Return the [x, y] coordinate for the center point of the cell that contains the specified text.  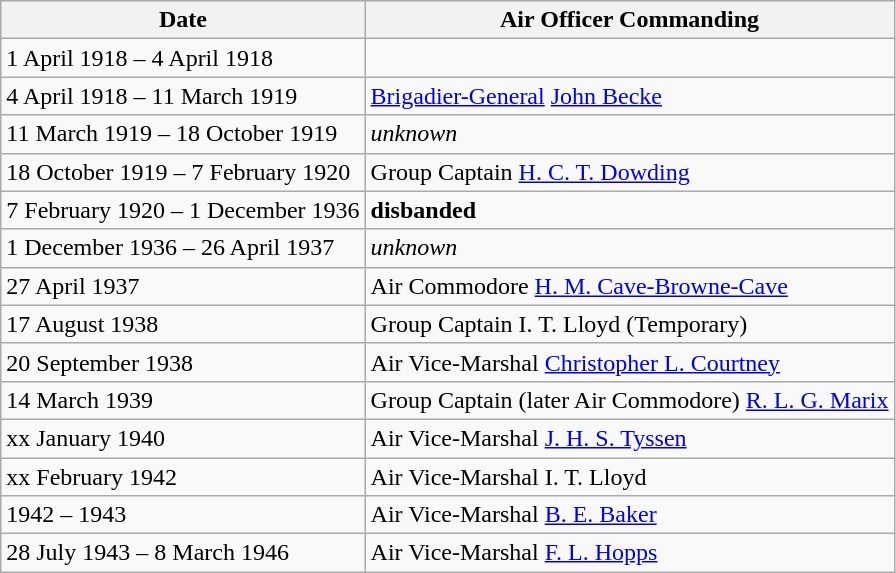
14 March 1939 [183, 400]
Air Officer Commanding [630, 20]
Date [183, 20]
disbanded [630, 210]
Air Commodore H. M. Cave-Browne-Cave [630, 286]
28 July 1943 – 8 March 1946 [183, 553]
Air Vice-Marshal F. L. Hopps [630, 553]
Group Captain H. C. T. Dowding [630, 172]
20 September 1938 [183, 362]
11 March 1919 – 18 October 1919 [183, 134]
Group Captain (later Air Commodore) R. L. G. Marix [630, 400]
17 August 1938 [183, 324]
Air Vice-Marshal B. E. Baker [630, 515]
4 April 1918 – 11 March 1919 [183, 96]
27 April 1937 [183, 286]
Air Vice-Marshal I. T. Lloyd [630, 477]
Air Vice-Marshal J. H. S. Tyssen [630, 438]
Group Captain I. T. Lloyd (Temporary) [630, 324]
1942 – 1943 [183, 515]
1 December 1936 – 26 April 1937 [183, 248]
Brigadier-General John Becke [630, 96]
xx February 1942 [183, 477]
Air Vice-Marshal Christopher L. Courtney [630, 362]
7 February 1920 – 1 December 1936 [183, 210]
xx January 1940 [183, 438]
18 October 1919 – 7 February 1920 [183, 172]
1 April 1918 – 4 April 1918 [183, 58]
